Return the [x, y] coordinate for the center point of the cell that contains the specified text.  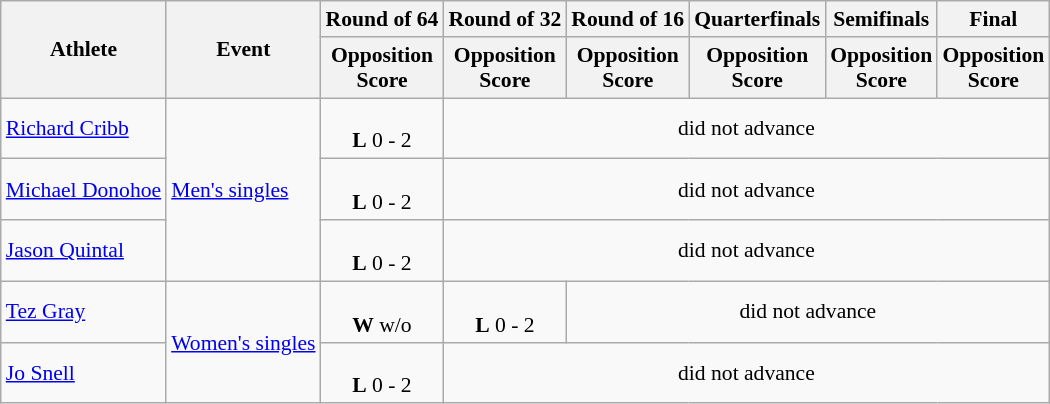
Quarterfinals [757, 19]
Richard Cribb [84, 128]
Event [243, 50]
Round of 64 [382, 19]
Women's singles [243, 342]
Round of 32 [504, 19]
Round of 16 [628, 19]
Jason Quintal [84, 250]
Athlete [84, 50]
Tez Gray [84, 312]
Jo Snell [84, 372]
W w/o [382, 312]
Men's singles [243, 190]
Semifinals [881, 19]
Michael Donohoe [84, 190]
Final [993, 19]
